Capture the cell that displays the provided text and extract its (x, y) central coordinate. 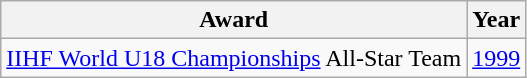
IIHF World U18 Championships All-Star Team (234, 58)
Award (234, 20)
1999 (496, 58)
Year (496, 20)
